Identify which cell holds the provided text, then report its (x, y) central coordinate. 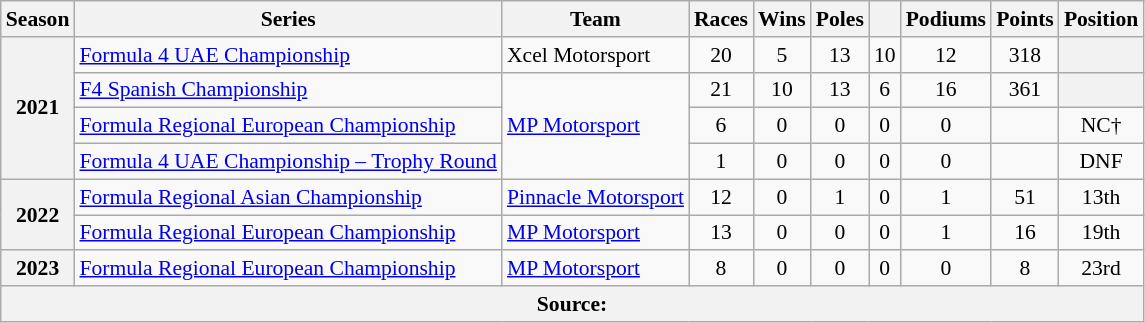
Pinnacle Motorsport (596, 197)
NC† (1101, 126)
F4 Spanish Championship (288, 90)
Formula 4 UAE Championship – Trophy Round (288, 162)
20 (721, 55)
5 (782, 55)
361 (1025, 90)
Wins (782, 19)
2023 (38, 269)
23rd (1101, 269)
2022 (38, 214)
Position (1101, 19)
13th (1101, 197)
21 (721, 90)
Xcel Motorsport (596, 55)
Podiums (946, 19)
Races (721, 19)
Series (288, 19)
DNF (1101, 162)
Source: (572, 304)
2021 (38, 108)
318 (1025, 55)
Points (1025, 19)
Poles (840, 19)
Formula Regional Asian Championship (288, 197)
19th (1101, 233)
Season (38, 19)
51 (1025, 197)
Formula 4 UAE Championship (288, 55)
Team (596, 19)
